From the cell containing the given text, extract its center point as (x, y) coordinate. 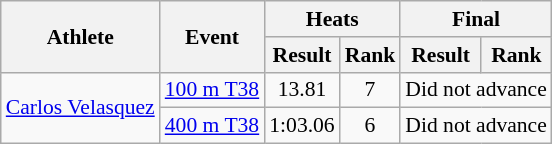
6 (370, 126)
Carlos Velasquez (80, 108)
13.81 (302, 90)
100 m T38 (212, 90)
1:03.06 (302, 126)
Event (212, 36)
Heats (332, 19)
Athlete (80, 36)
400 m T38 (212, 126)
Final (476, 19)
7 (370, 90)
